Locate the cell with the specified text and output its (x, y) center coordinate. 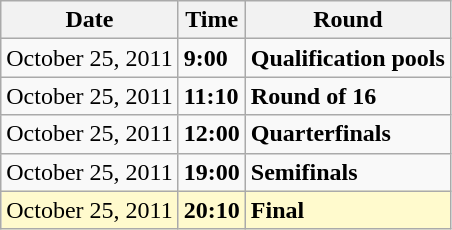
Round of 16 (348, 96)
Round (348, 20)
Semifinals (348, 172)
Qualification pools (348, 58)
Date (90, 20)
11:10 (212, 96)
19:00 (212, 172)
9:00 (212, 58)
Quarterfinals (348, 134)
Time (212, 20)
Final (348, 210)
20:10 (212, 210)
12:00 (212, 134)
